Output the (x, y) coordinate of the center of the cell containing the given text.  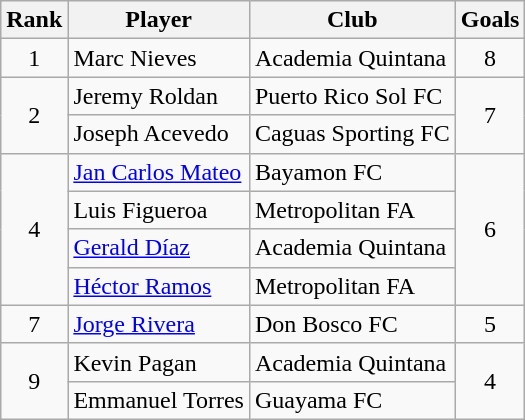
Emmanuel Torres (159, 400)
Jeremy Roldan (159, 96)
8 (490, 58)
6 (490, 229)
Goals (490, 20)
5 (490, 324)
Jorge Rivera (159, 324)
Rank (34, 20)
Guayama FC (352, 400)
Caguas Sporting FC (352, 134)
Héctor Ramos (159, 286)
Kevin Pagan (159, 362)
9 (34, 381)
Club (352, 20)
Player (159, 20)
Luis Figueroa (159, 210)
1 (34, 58)
Gerald Díaz (159, 248)
Marc Nieves (159, 58)
Don Bosco FC (352, 324)
Bayamon FC (352, 172)
Jan Carlos Mateo (159, 172)
Joseph Acevedo (159, 134)
2 (34, 115)
Puerto Rico Sol FC (352, 96)
